Scan for the cell matching the given text and deliver its (X, Y) coordinate at center. 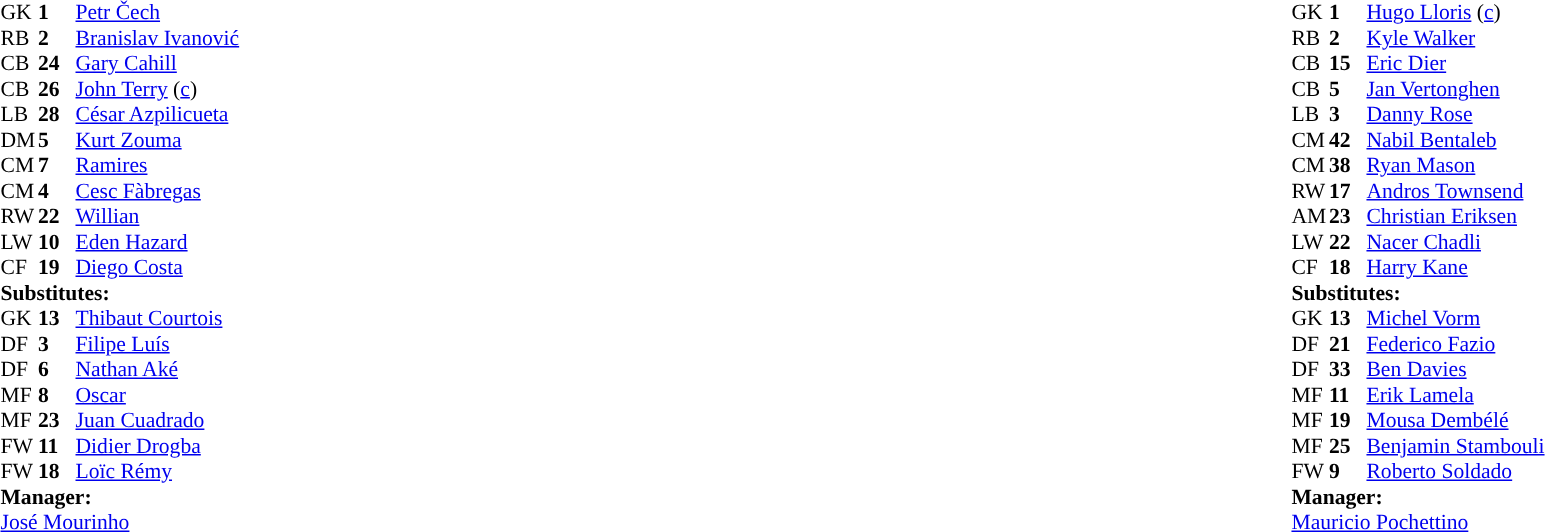
Andros Townsend (1455, 191)
38 (1348, 165)
Branislav Ivanović (158, 38)
Eden Hazard (158, 242)
15 (1348, 63)
Nacer Chadli (1455, 242)
24 (57, 63)
Willian (158, 217)
Harry Kane (1455, 267)
Petr Čech (158, 13)
Kyle Walker (1455, 38)
Hugo Lloris (c) (1455, 13)
Gary Cahill (158, 63)
Juan Cuadrado (158, 421)
Danny Rose (1455, 115)
Kurt Zouma (158, 140)
Mousa Dembélé (1455, 421)
Christian Eriksen (1455, 217)
Jan Vertonghen (1455, 89)
9 (1348, 471)
Roberto Soldado (1455, 471)
8 (57, 395)
10 (57, 242)
Didier Drogba (158, 446)
33 (1348, 369)
Federico Fazio (1455, 344)
42 (1348, 140)
Diego Costa (158, 267)
AM (1310, 217)
Loïc Rémy (158, 471)
Ryan Mason (1455, 165)
26 (57, 89)
Nabil Bentaleb (1455, 140)
6 (57, 369)
Ben Davies (1455, 369)
Oscar (158, 395)
Nathan Aké (158, 369)
21 (1348, 344)
DM (19, 140)
28 (57, 115)
Eric Dier (1455, 63)
Thibaut Courtois (158, 319)
Benjamin Stambouli (1455, 446)
Erik Lamela (1455, 395)
7 (57, 165)
Cesc Fàbregas (158, 191)
Filipe Luís (158, 344)
4 (57, 191)
17 (1348, 191)
César Azpilicueta (158, 115)
John Terry (c) (158, 89)
Michel Vorm (1455, 319)
25 (1348, 446)
Ramires (158, 165)
